Detect which cell encompasses the target text, then output its (x, y) center coordinate. 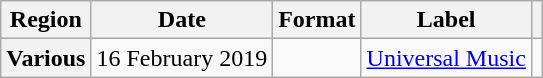
Date (182, 20)
Label (446, 20)
Various (46, 58)
16 February 2019 (182, 58)
Format (317, 20)
Region (46, 20)
Universal Music (446, 58)
